For the text-containing cell, return its midpoint in (x, y) coordinate format. 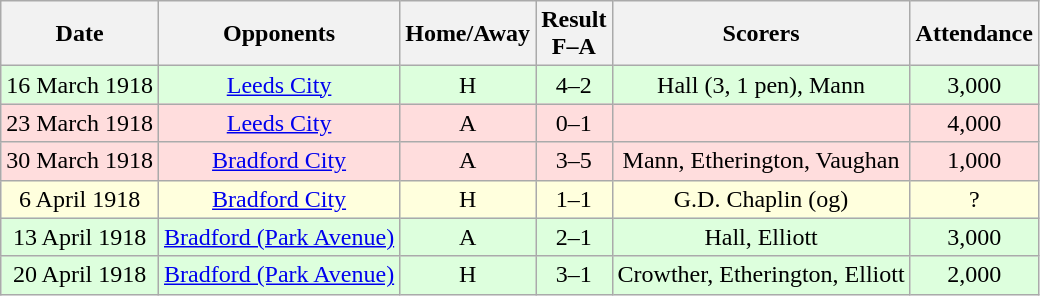
3–5 (574, 161)
1–1 (574, 199)
16 March 1918 (80, 85)
? (974, 199)
Home/Away (468, 34)
ResultF–A (574, 34)
6 April 1918 (80, 199)
Hall, Elliott (761, 237)
20 April 1918 (80, 275)
Attendance (974, 34)
Scorers (761, 34)
30 March 1918 (80, 161)
0–1 (574, 123)
2–1 (574, 237)
Hall (3, 1 pen), Mann (761, 85)
4–2 (574, 85)
Mann, Etherington, Vaughan (761, 161)
G.D. Chaplin (og) (761, 199)
3–1 (574, 275)
13 April 1918 (80, 237)
Crowther, Etherington, Elliott (761, 275)
Opponents (278, 34)
Date (80, 34)
4,000 (974, 123)
23 March 1918 (80, 123)
1,000 (974, 161)
2,000 (974, 275)
